Detect which cell encompasses the target text, then output its [x, y] center coordinate. 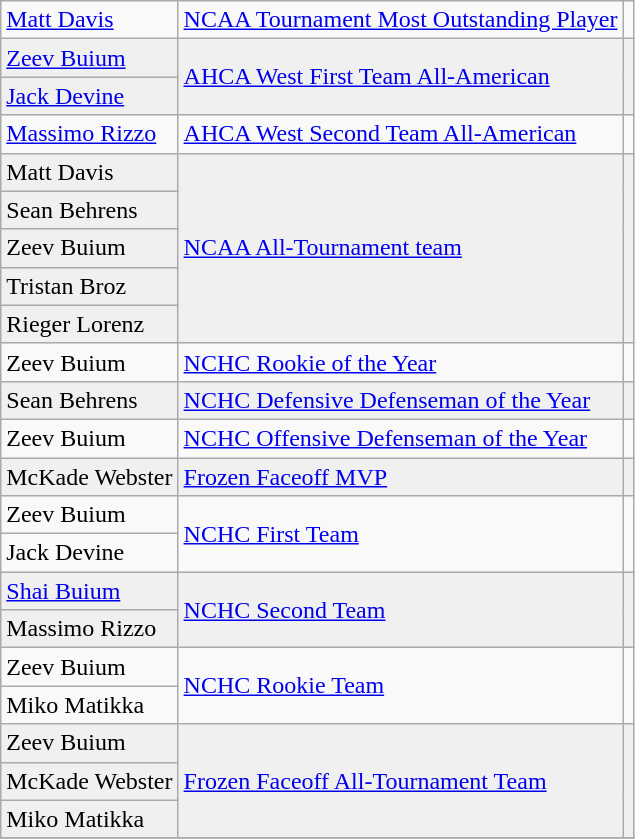
AHCA West Second Team All-American [400, 134]
NCHC Rookie Team [400, 686]
NCHC Second Team [400, 610]
Shai Buium [90, 591]
Rieger Lorenz [90, 324]
Tristan Broz [90, 286]
NCHC First Team [400, 534]
NCAA All-Tournament team [400, 248]
NCHC Rookie of the Year [400, 362]
Frozen Faceoff MVP [400, 477]
NCHC Offensive Defenseman of the Year [400, 438]
Frozen Faceoff All-Tournament Team [400, 781]
NCHC Defensive Defenseman of the Year [400, 400]
NCAA Tournament Most Outstanding Player [400, 20]
AHCA West First Team All-American [400, 77]
